Extract the (x, y) coordinate from the center of the cell holding the provided text.  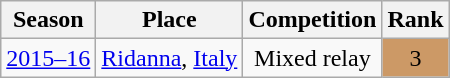
Rank (416, 20)
2015–16 (48, 58)
Season (48, 20)
Place (170, 20)
3 (416, 58)
Ridanna, Italy (170, 58)
Competition (312, 20)
Mixed relay (312, 58)
